Find where the given text appears and provide that cell's center as [x, y] coordinate. 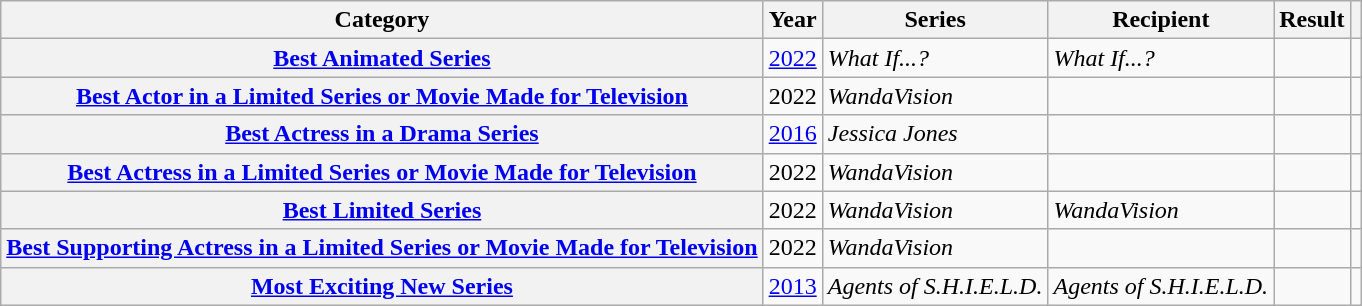
2013 [792, 286]
Best Actress in a Drama Series [382, 134]
Best Actress in a Limited Series or Movie Made for Television [382, 172]
Year [792, 20]
Best Supporting Actress in a Limited Series or Movie Made for Television [382, 248]
Series [935, 20]
Jessica Jones [935, 134]
Best Animated Series [382, 58]
2016 [792, 134]
Best Limited Series [382, 210]
Result [1312, 20]
Category [382, 20]
Recipient [1161, 20]
Most Exciting New Series [382, 286]
Best Actor in a Limited Series or Movie Made for Television [382, 96]
